Pinpoint the cell where the given text exists, returning its (X, Y) midpoint coordinate. 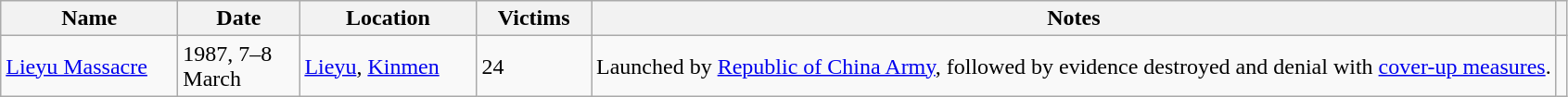
Location (388, 18)
Name (89, 18)
Date (239, 18)
Notes (1074, 18)
Lieyu, Kinmen (388, 67)
Launched by Republic of China Army, followed by evidence destroyed and denial with cover-up measures. (1074, 67)
Lieyu Massacre (89, 67)
Victims (534, 18)
24 (534, 67)
1987, 7–8 March (239, 67)
